Search for the cell housing the specified text and yield its (X, Y) center coordinate. 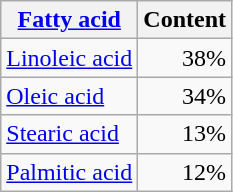
12% (185, 172)
Fatty acid (70, 20)
Stearic acid (70, 134)
Linoleic acid (70, 58)
13% (185, 134)
38% (185, 58)
34% (185, 96)
Content (185, 20)
Palmitic acid (70, 172)
Oleic acid (70, 96)
